Search for the cell housing the specified text and yield its [X, Y] center coordinate. 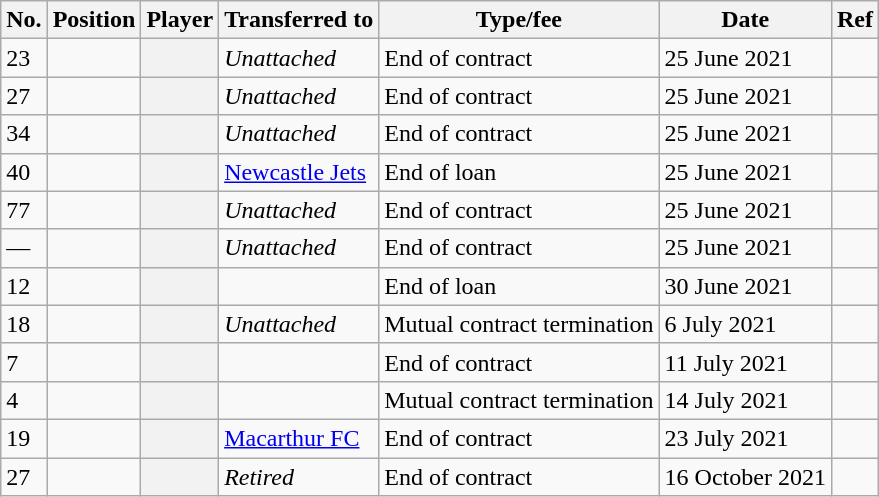
No. [24, 20]
7 [24, 362]
23 July 2021 [745, 438]
14 July 2021 [745, 400]
Player [180, 20]
Date [745, 20]
18 [24, 324]
11 July 2021 [745, 362]
30 June 2021 [745, 286]
77 [24, 210]
— [24, 248]
Transferred to [299, 20]
Position [94, 20]
4 [24, 400]
Macarthur FC [299, 438]
Ref [854, 20]
40 [24, 172]
Newcastle Jets [299, 172]
16 October 2021 [745, 477]
19 [24, 438]
Type/fee [519, 20]
12 [24, 286]
34 [24, 134]
23 [24, 58]
6 July 2021 [745, 324]
Retired [299, 477]
